Identify which cell holds the provided text, then report its (x, y) central coordinate. 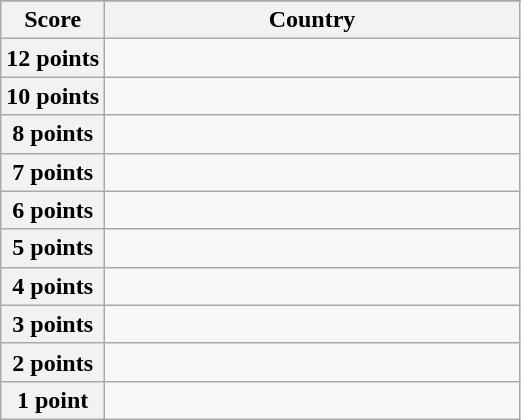
Score (53, 20)
7 points (53, 172)
12 points (53, 58)
4 points (53, 286)
3 points (53, 324)
Country (312, 20)
10 points (53, 96)
1 point (53, 400)
2 points (53, 362)
8 points (53, 134)
5 points (53, 248)
6 points (53, 210)
